Output the (X, Y) coordinate of the center of the cell containing the given text.  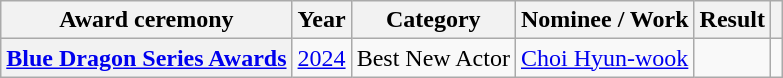
Result (732, 20)
2024 (322, 58)
Blue Dragon Series Awards (146, 58)
Best New Actor (433, 58)
Award ceremony (146, 20)
Category (433, 20)
Year (322, 20)
Nominee / Work (604, 20)
Choi Hyun-wook (604, 58)
